Determine the (X, Y) coordinate at the center of the cell enclosing the given text.  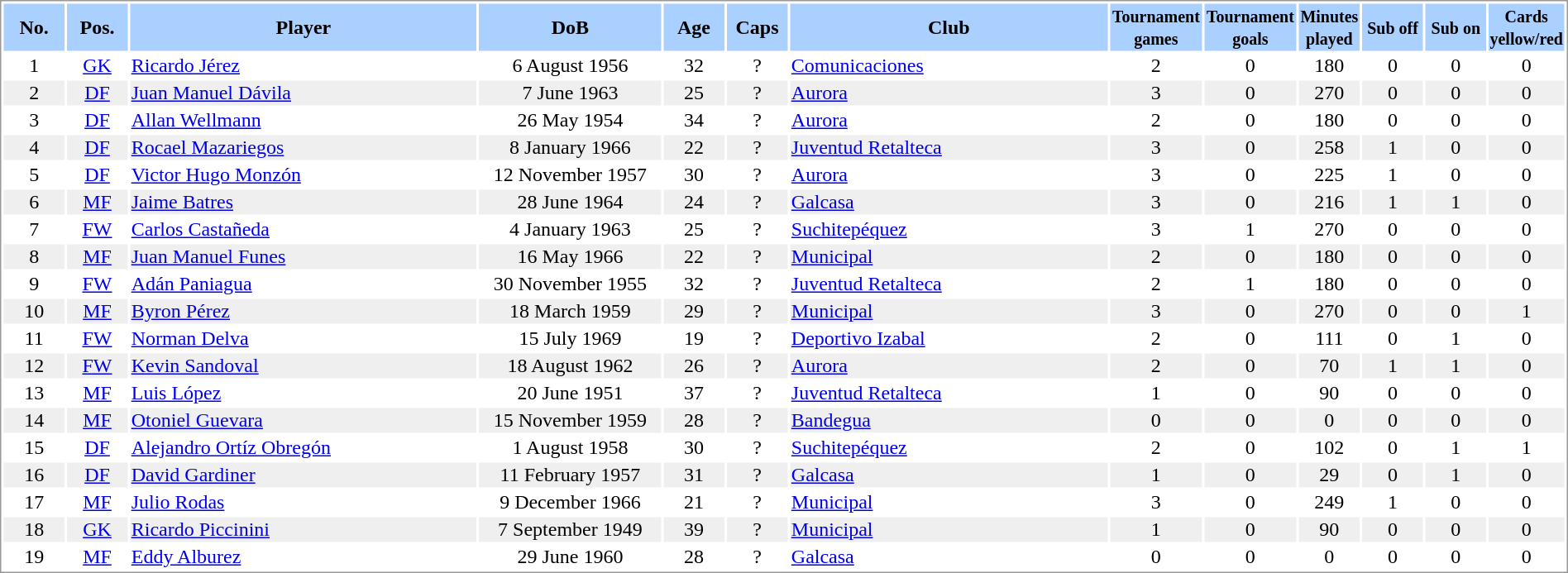
17 (33, 502)
10 (33, 312)
18 August 1962 (571, 366)
102 (1329, 447)
13 (33, 393)
Sub on (1456, 26)
Kevin Sandoval (303, 366)
225 (1329, 174)
21 (693, 502)
7 September 1949 (571, 530)
15 July 1969 (571, 338)
29 June 1960 (571, 556)
34 (693, 120)
No. (33, 26)
Adán Paniagua (303, 284)
7 (33, 229)
39 (693, 530)
Bandegua (949, 421)
Tournamentgames (1156, 26)
Age (693, 26)
Luis López (303, 393)
Carlos Castañeda (303, 229)
12 (33, 366)
5 (33, 174)
7 June 1963 (571, 93)
Rocael Mazariegos (303, 148)
Pos. (98, 26)
Alejandro Ortíz Obregón (303, 447)
Minutesplayed (1329, 26)
Deportivo Izabal (949, 338)
26 May 1954 (571, 120)
4 January 1963 (571, 229)
216 (1329, 203)
9 December 1966 (571, 502)
Eddy Alburez (303, 556)
DoB (571, 26)
4 (33, 148)
9 (33, 284)
8 January 1966 (571, 148)
258 (1329, 148)
15 November 1959 (571, 421)
Ricardo Jérez (303, 65)
16 (33, 475)
Cardsyellow/red (1527, 26)
111 (1329, 338)
8 (33, 257)
Byron Pérez (303, 312)
Allan Wellmann (303, 120)
Player (303, 26)
14 (33, 421)
16 May 1966 (571, 257)
24 (693, 203)
30 November 1955 (571, 284)
11 (33, 338)
Tournamentgoals (1250, 26)
Caps (758, 26)
6 August 1956 (571, 65)
18 (33, 530)
Comunicaciones (949, 65)
Julio Rodas (303, 502)
31 (693, 475)
249 (1329, 502)
1 August 1958 (571, 447)
28 June 1964 (571, 203)
11 February 1957 (571, 475)
Norman Delva (303, 338)
12 November 1957 (571, 174)
70 (1329, 366)
Club (949, 26)
37 (693, 393)
15 (33, 447)
Ricardo Piccinini (303, 530)
18 March 1959 (571, 312)
Juan Manuel Dávila (303, 93)
26 (693, 366)
Victor Hugo Monzón (303, 174)
David Gardiner (303, 475)
20 June 1951 (571, 393)
6 (33, 203)
Juan Manuel Funes (303, 257)
Sub off (1393, 26)
Jaime Batres (303, 203)
Otoniel Guevara (303, 421)
